Capture the cell that displays the provided text and extract its [x, y] central coordinate. 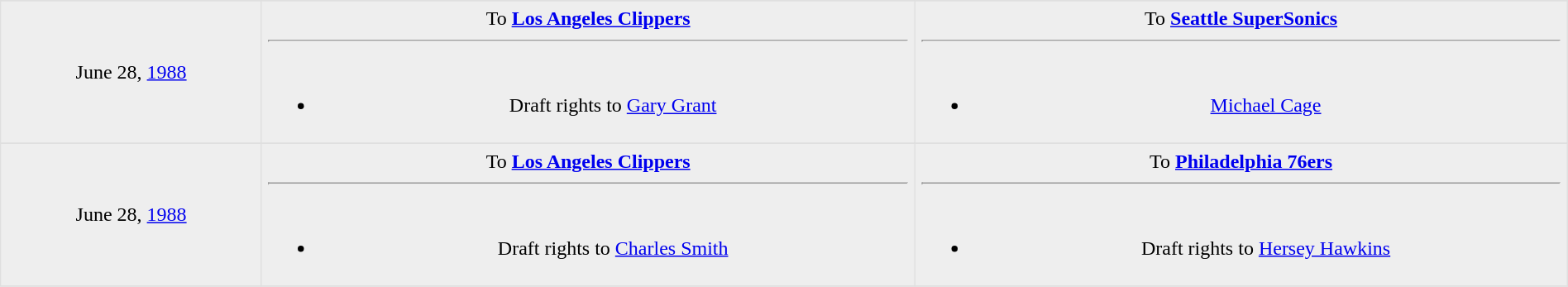
To Seattle SuperSonicsMichael Cage [1241, 72]
To Philadelphia 76ersDraft rights to Hersey Hawkins [1241, 214]
To Los Angeles ClippersDraft rights to Gary Grant [587, 72]
To Los Angeles ClippersDraft rights to Charles Smith [587, 214]
